Return the [X, Y] coordinate for the center point of the cell that contains the specified text.  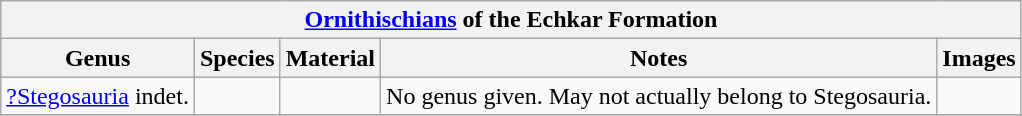
No genus given. May not actually belong to Stegosauria. [659, 96]
Material [330, 58]
Notes [659, 58]
Genus [98, 58]
Species [237, 58]
?Stegosauria indet. [98, 96]
Images [979, 58]
Ornithischians of the Echkar Formation [511, 20]
